For the text-containing cell, return its midpoint in [x, y] coordinate format. 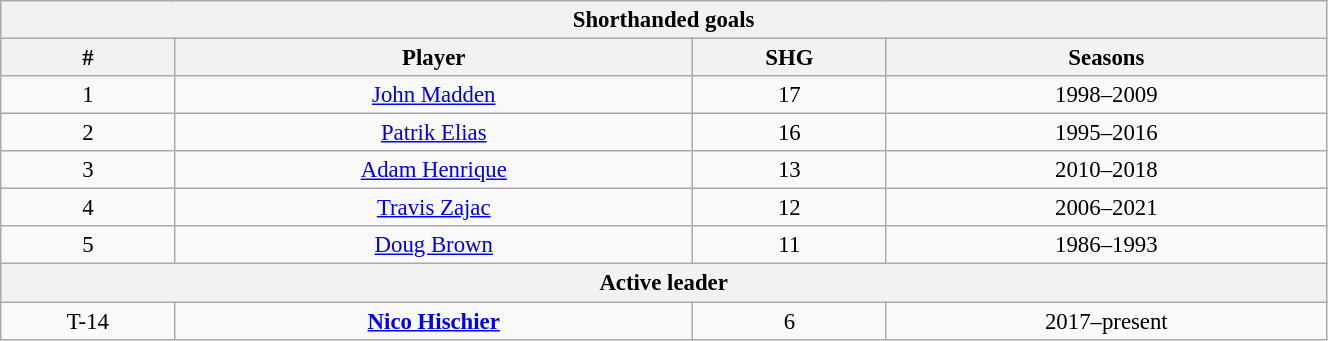
1995–2016 [1106, 133]
Adam Henrique [434, 170]
6 [789, 321]
16 [789, 133]
Active leader [664, 283]
5 [88, 245]
3 [88, 170]
1986–1993 [1106, 245]
2017–present [1106, 321]
4 [88, 208]
Seasons [1106, 58]
# [88, 58]
Patrik Elias [434, 133]
1 [88, 95]
13 [789, 170]
12 [789, 208]
17 [789, 95]
Nico Hischier [434, 321]
2010–2018 [1106, 170]
2 [88, 133]
1998–2009 [1106, 95]
SHG [789, 58]
11 [789, 245]
John Madden [434, 95]
Player [434, 58]
Shorthanded goals [664, 20]
T-14 [88, 321]
2006–2021 [1106, 208]
Travis Zajac [434, 208]
Doug Brown [434, 245]
